Locate the cell with the specified text and output its [x, y] center coordinate. 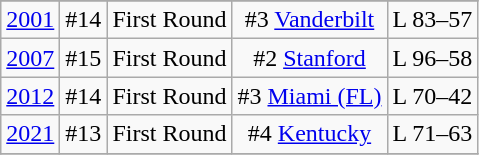
2012 [30, 96]
2021 [30, 134]
#15 [84, 58]
#3 Vanderbilt [310, 20]
2007 [30, 58]
#2 Stanford [310, 58]
#4 Kentucky [310, 134]
L 70–42 [432, 96]
2001 [30, 20]
L 83–57 [432, 20]
L 96–58 [432, 58]
#13 [84, 134]
#3 Miami (FL) [310, 96]
L 71–63 [432, 134]
